Find where the given text appears and provide that cell's center as [X, Y] coordinate. 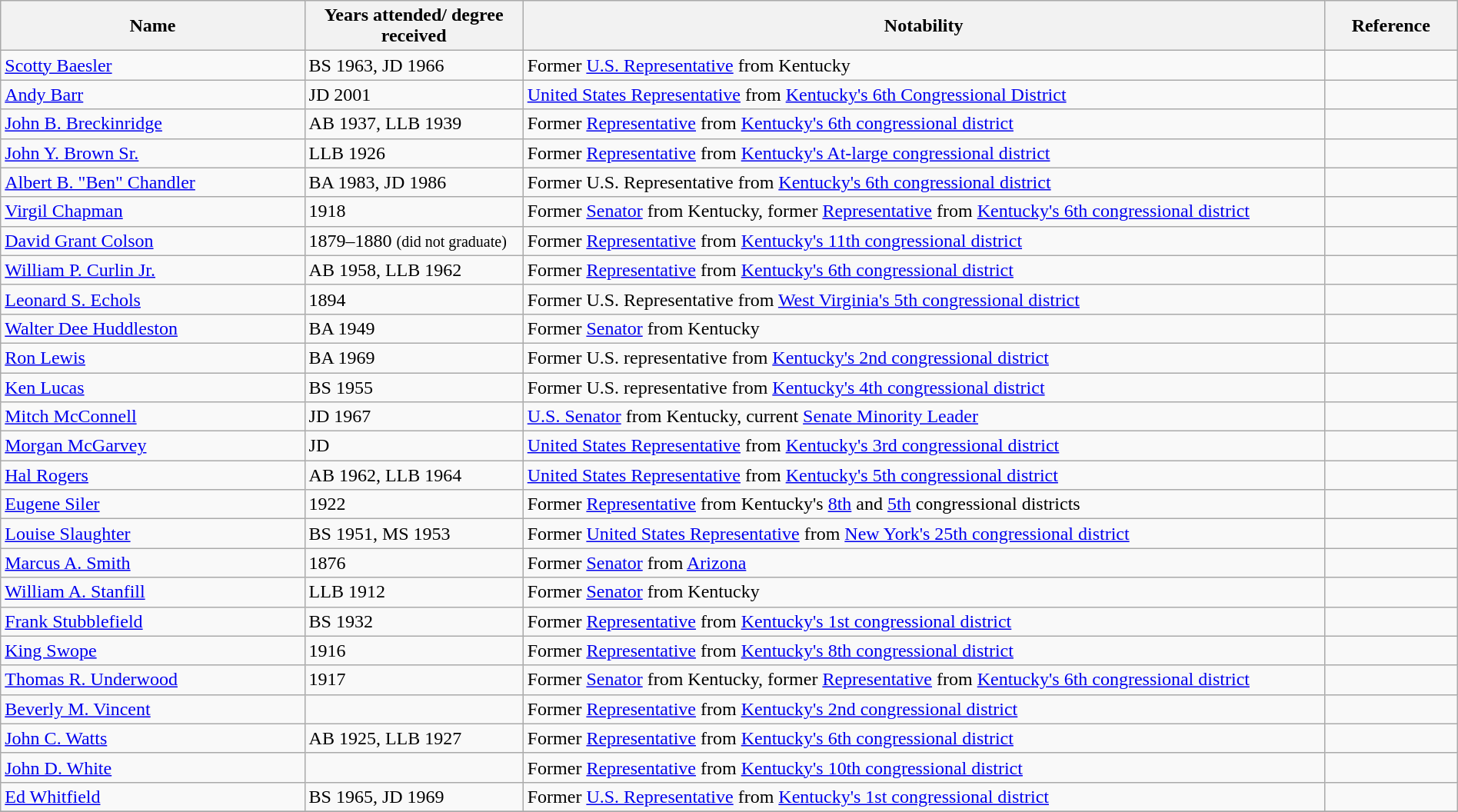
AB 1958, LLB 1962 [414, 270]
David Grant Colson [152, 241]
Morgan McGarvey [152, 446]
JD [414, 446]
BS 1932 [414, 621]
Virgil Chapman [152, 211]
BA 1949 [414, 328]
AB 1937, LLB 1939 [414, 124]
Louise Slaughter [152, 534]
John Y. Brown Sr. [152, 153]
Albert B. "Ben" Chandler [152, 182]
Beverly M. Vincent [152, 709]
Former Representative from Kentucky's At-large congressional district [924, 153]
Marcus A. Smith [152, 563]
Former Representative from Kentucky's 1st congressional district [924, 621]
Reference [1390, 26]
Former Representative from Kentucky's 8th congressional district [924, 651]
Eugene Siler [152, 504]
Former Senator from Arizona [924, 563]
1879–1880 (did not graduate) [414, 241]
LLB 1912 [414, 592]
Former Representative from Kentucky's 8th and 5th congressional districts [924, 504]
JD 2001 [414, 95]
Leonard S. Echols [152, 299]
Former United States Representative from New York's 25th congressional district [924, 534]
BS 1965, JD 1969 [414, 797]
Mitch McConnell [152, 417]
United States Representative from Kentucky's 6th Congressional District [924, 95]
1922 [414, 504]
1876 [414, 563]
Frank Stubblefield [152, 621]
BS 1951, MS 1953 [414, 534]
Andy Barr [152, 95]
BA 1983, JD 1986 [414, 182]
Former U.S. Representative from Kentucky [924, 65]
John C. Watts [152, 738]
Name [152, 26]
Years attended/ degree received [414, 26]
United States Representative from Kentucky's 3rd congressional district [924, 446]
Ken Lucas [152, 387]
1917 [414, 680]
BA 1969 [414, 358]
Former U.S. representative from Kentucky's 4th congressional district [924, 387]
United States Representative from Kentucky's 5th congressional district [924, 475]
BS 1955 [414, 387]
William P. Curlin Jr. [152, 270]
1894 [414, 299]
AB 1925, LLB 1927 [414, 738]
John B. Breckinridge [152, 124]
Former Representative from Kentucky's 11th congressional district [924, 241]
Walter Dee Huddleston [152, 328]
Former Representative from Kentucky's 2nd congressional district [924, 709]
Former Representative from Kentucky's 10th congressional district [924, 767]
JD 1967 [414, 417]
Former U.S. Representative from West Virginia's 5th congressional district [924, 299]
1916 [414, 651]
LLB 1926 [414, 153]
Ron Lewis [152, 358]
AB 1962, LLB 1964 [414, 475]
1918 [414, 211]
Hal Rogers [152, 475]
Former U.S. Representative from Kentucky's 6th congressional district [924, 182]
William A. Stanfill [152, 592]
Scotty Baesler [152, 65]
Former U.S. Representative from Kentucky's 1st congressional district [924, 797]
Notability [924, 26]
Thomas R. Underwood [152, 680]
John D. White [152, 767]
King Swope [152, 651]
Former U.S. representative from Kentucky's 2nd congressional district [924, 358]
Ed Whitfield [152, 797]
BS 1963, JD 1966 [414, 65]
U.S. Senator from Kentucky, current Senate Minority Leader [924, 417]
